Capture the cell that displays the provided text and extract its [X, Y] central coordinate. 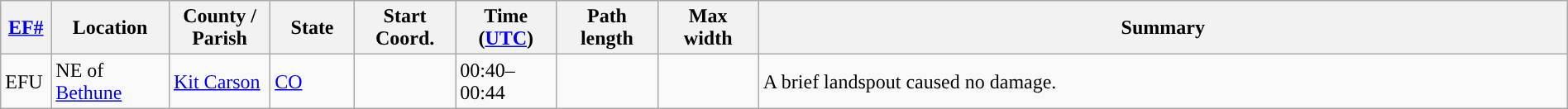
Summary [1163, 28]
00:40–00:44 [506, 81]
EFU [26, 81]
State [313, 28]
A brief landspout caused no damage. [1163, 81]
Start Coord. [404, 28]
CO [313, 81]
EF# [26, 28]
Max width [708, 28]
Time (UTC) [506, 28]
Kit Carson [219, 81]
NE of Bethune [111, 81]
Path length [607, 28]
County / Parish [219, 28]
Location [111, 28]
